Locate the cell with the specified text and output its (X, Y) center coordinate. 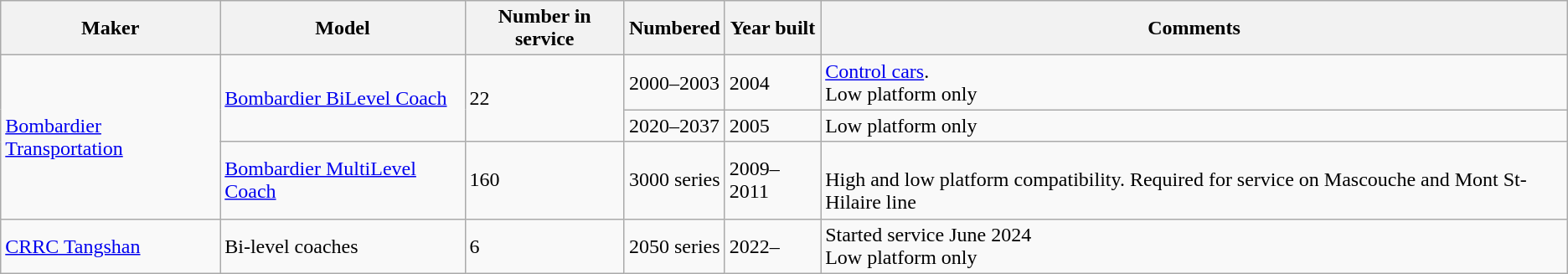
2009–2011 (772, 180)
Low platform only (1194, 126)
Control cars.Low platform only (1194, 82)
2000–2003 (674, 82)
Model (343, 28)
Comments (1194, 28)
22 (544, 99)
Number in service (544, 28)
6 (544, 246)
Numbered (674, 28)
Year built (772, 28)
Started service June 2024Low platform only (1194, 246)
2020–2037 (674, 126)
Maker (111, 28)
Bombardier MultiLevel Coach (343, 180)
High and low platform compatibility. Required for service on Mascouche and Mont St-Hilaire line (1194, 180)
2004 (772, 82)
2005 (772, 126)
2022– (772, 246)
160 (544, 180)
Bi-level coaches (343, 246)
2050 series (674, 246)
Bombardier BiLevel Coach (343, 99)
CRRC Tangshan (111, 246)
3000 series (674, 180)
Bombardier Transportation (111, 137)
